Output the [X, Y] coordinate of the center of the cell containing the given text.  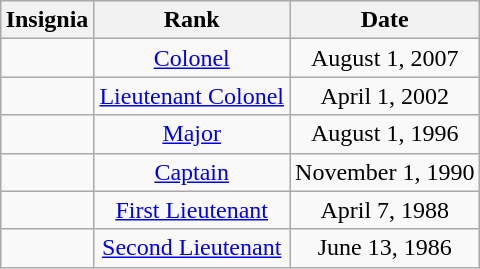
June 13, 1986 [385, 248]
April 7, 1988 [385, 210]
Date [385, 20]
Captain [192, 172]
Insignia [47, 20]
Major [192, 134]
November 1, 1990 [385, 172]
August 1, 2007 [385, 58]
August 1, 1996 [385, 134]
April 1, 2002 [385, 96]
Lieutenant Colonel [192, 96]
Colonel [192, 58]
Second Lieutenant [192, 248]
First Lieutenant [192, 210]
Rank [192, 20]
